Return [X, Y] of the center of cell containing provided text 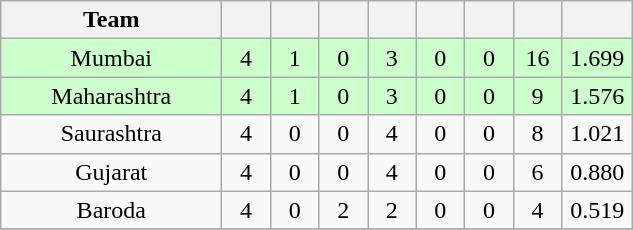
8 [538, 134]
Saurashtra [112, 134]
1.699 [598, 58]
1.576 [598, 96]
9 [538, 96]
Team [112, 20]
0.880 [598, 172]
0.519 [598, 210]
Baroda [112, 210]
Mumbai [112, 58]
16 [538, 58]
Maharashtra [112, 96]
1.021 [598, 134]
Gujarat [112, 172]
6 [538, 172]
